Detect which cell encompasses the target text, then output its [X, Y] center coordinate. 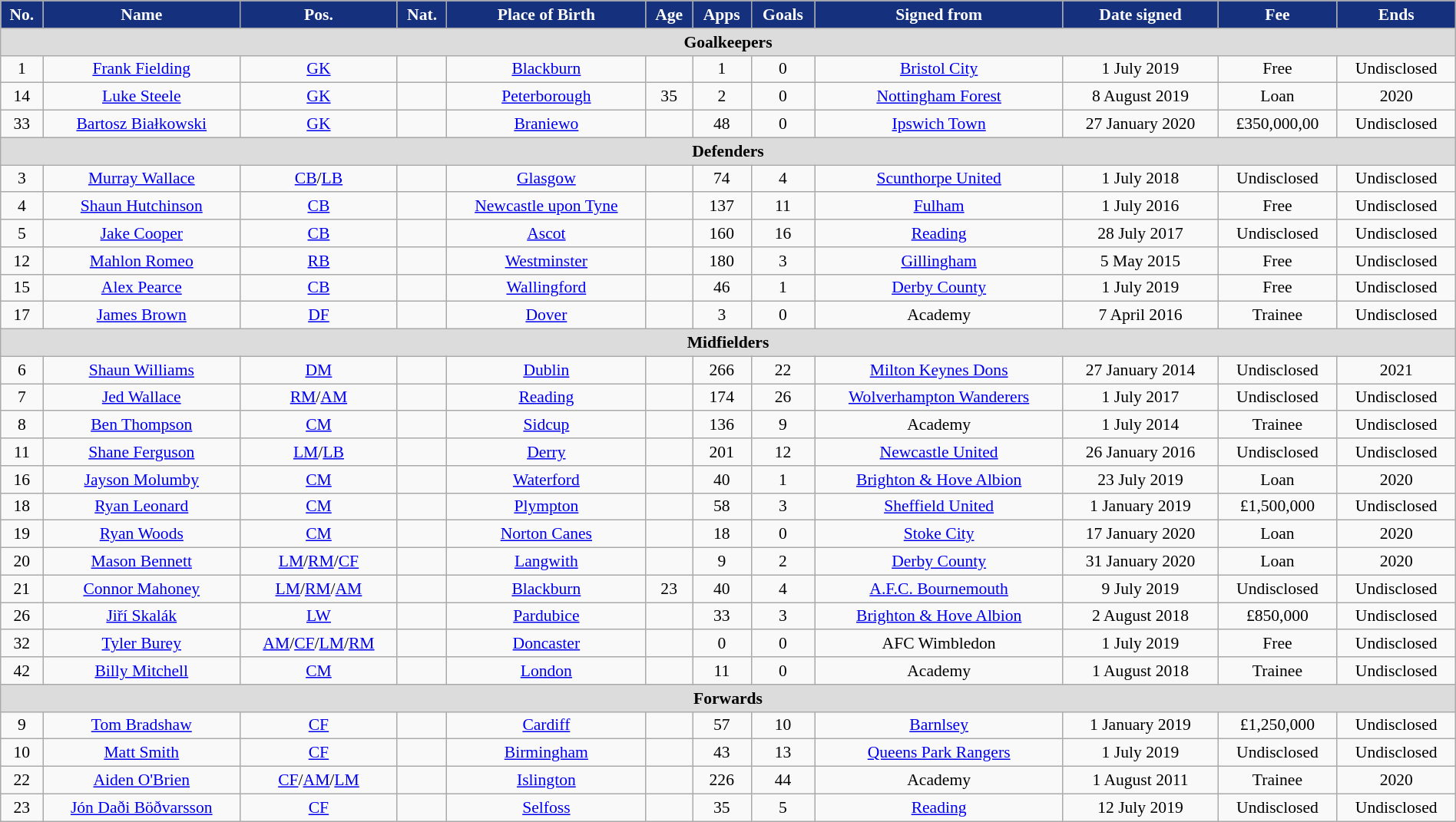
28 July 2017 [1140, 233]
Bartosz Białkowski [141, 124]
£350,000,00 [1278, 124]
136 [722, 425]
Ryan Woods [141, 534]
57 [722, 725]
Forwards [728, 698]
Glasgow [547, 179]
201 [722, 452]
7 April 2016 [1140, 315]
58 [722, 507]
Wolverhampton Wanderers [938, 398]
2 August 2018 [1140, 616]
Waterford [547, 480]
1 August 2011 [1140, 781]
LM/LB [319, 452]
Ipswich Town [938, 124]
23 July 2019 [1140, 480]
17 [22, 315]
Aiden O'Brien [141, 781]
No. [22, 15]
CF/AM/LM [319, 781]
15 [22, 288]
44 [783, 781]
7 [22, 398]
Jake Cooper [141, 233]
1 August 2018 [1140, 671]
Midfielders [728, 343]
Bristol City [938, 69]
137 [722, 206]
Matt Smith [141, 753]
Queens Park Rangers [938, 753]
LM/RM/AM [319, 589]
46 [722, 288]
266 [722, 370]
Billy Mitchell [141, 671]
Dublin [547, 370]
Westminster [547, 261]
RB [319, 261]
Ryan Leonard [141, 507]
74 [722, 179]
Norton Canes [547, 534]
Signed from [938, 15]
Cardiff [547, 725]
Scunthorpe United [938, 179]
6 [22, 370]
20 [22, 562]
Birmingham [547, 753]
Peterborough [547, 97]
5 May 2015 [1140, 261]
Pardubice [547, 616]
21 [22, 589]
Ascot [547, 233]
1 July 2016 [1140, 206]
Place of Birth [547, 15]
1 July 2018 [1140, 179]
226 [722, 781]
31 January 2020 [1140, 562]
£1,250,000 [1278, 725]
Newcastle United [938, 452]
12 July 2019 [1140, 807]
£1,500,000 [1278, 507]
Date signed [1140, 15]
Fulham [938, 206]
AFC Wimbledon [938, 644]
Shaun Hutchinson [141, 206]
Apps [722, 15]
27 January 2020 [1140, 124]
DF [319, 315]
A.F.C. Bournemouth [938, 589]
Connor Mahoney [141, 589]
Pos. [319, 15]
Islington [547, 781]
42 [22, 671]
Luke Steele [141, 97]
Barnlsey [938, 725]
Murray Wallace [141, 179]
32 [22, 644]
14 [22, 97]
19 [22, 534]
CB/LB [319, 179]
Plympton [547, 507]
43 [722, 753]
LM/RM/CF [319, 562]
Dover [547, 315]
Sheffield United [938, 507]
Braniewo [547, 124]
2021 [1396, 370]
Milton Keynes Dons [938, 370]
Name [141, 15]
26 January 2016 [1140, 452]
LW [319, 616]
Age [670, 15]
Fee [1278, 15]
1 July 2014 [1140, 425]
Tyler Burey [141, 644]
Tom Bradshaw [141, 725]
Wallingford [547, 288]
Goals [783, 15]
Nottingham Forest [938, 97]
Jiří Skalák [141, 616]
17 January 2020 [1140, 534]
13 [783, 753]
8 August 2019 [1140, 97]
8 [22, 425]
27 January 2014 [1140, 370]
Defenders [728, 151]
Jayson Molumby [141, 480]
Frank Fielding [141, 69]
DM [319, 370]
Nat. [422, 15]
Ends [1396, 15]
9 July 2019 [1140, 589]
Jón Daði Böðvarsson [141, 807]
48 [722, 124]
Doncaster [547, 644]
Alex Pearce [141, 288]
£850,000 [1278, 616]
174 [722, 398]
Shane Ferguson [141, 452]
Selfoss [547, 807]
Langwith [547, 562]
Newcastle upon Tyne [547, 206]
AM/CF/LM/RM [319, 644]
Stoke City [938, 534]
Gillingham [938, 261]
Mahlon Romeo [141, 261]
1 July 2017 [1140, 398]
Goalkeepers [728, 42]
Mason Bennett [141, 562]
Ben Thompson [141, 425]
James Brown [141, 315]
RM/AM [319, 398]
Sidcup [547, 425]
London [547, 671]
160 [722, 233]
Derry [547, 452]
Jed Wallace [141, 398]
180 [722, 261]
Shaun Williams [141, 370]
